Output the [x, y] coordinate of the center of the cell containing the given text.  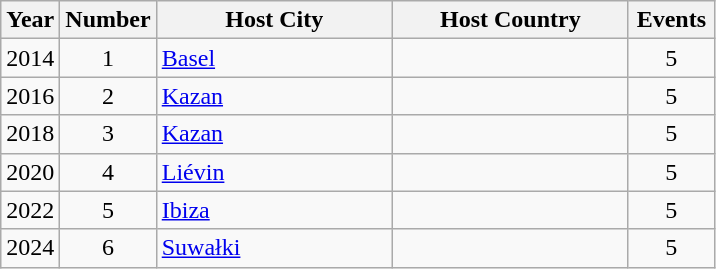
Events [671, 20]
Host City [274, 20]
Host Country [510, 20]
Ibiza [274, 210]
3 [108, 134]
2014 [30, 58]
Year [30, 20]
Suwałki [274, 248]
2018 [30, 134]
2024 [30, 248]
1 [108, 58]
4 [108, 172]
2022 [30, 210]
Liévin [274, 172]
Basel [274, 58]
6 [108, 248]
2020 [30, 172]
Number [108, 20]
2 [108, 96]
2016 [30, 96]
